From the cell containing the given text, extract its center point as [X, Y] coordinate. 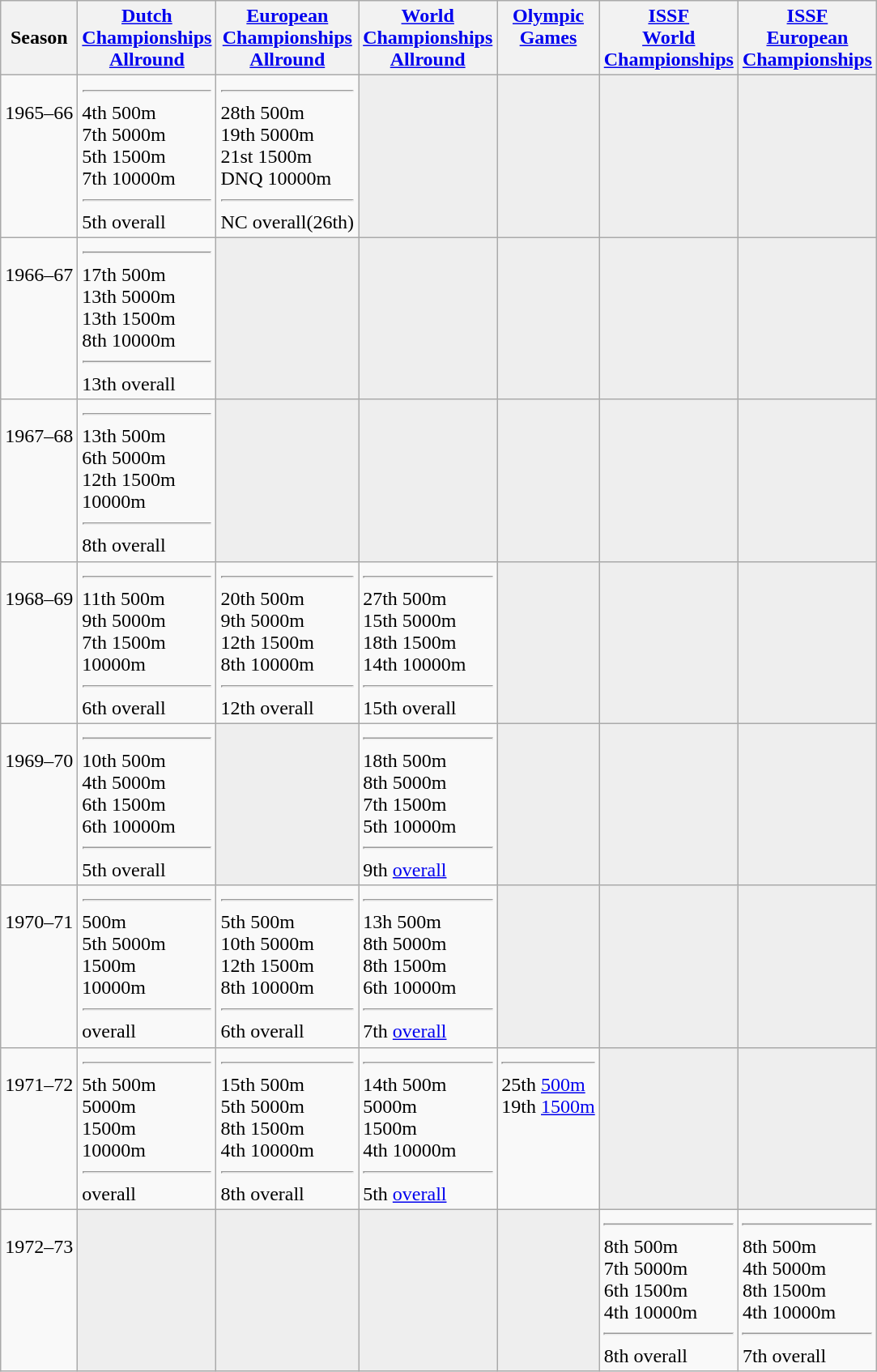
Dutch Championships Allround [147, 38]
1966–67 [39, 318]
10th 500m 4th 5000m 6th 1500m 6th 10000m 5th overall [147, 804]
500m 5th 5000m 1500m 10000m overall [147, 966]
14th 500m 5000m 1500m 4th 10000m 5th overall [428, 1128]
1972–73 [39, 1290]
1968–69 [39, 642]
5th 500m 5000m 1500m 10000m overall [147, 1128]
8th 500m 4th 5000m 8th 1500m 4th 10000m 7th overall [807, 1290]
20th 500m 9th 5000m 12th 1500m 8th 10000m 12th overall [287, 642]
1965–66 [39, 156]
27th 500m 15th 5000m 18th 1500m 14th 10000m 15th overall [428, 642]
1969–70 [39, 804]
8th 500m 7th 5000m 6th 1500m 4th 10000m 8th overall [669, 1290]
11th 500m 9th 5000m 7th 1500m 10000m 6th overall [147, 642]
28th 500m 19th 5000m 21st 1500m DNQ 10000m NC overall(26th) [287, 156]
1971–72 [39, 1128]
4th 500m 7th 5000m 5th 1500m 7th 10000m 5th overall [147, 156]
1970–71 [39, 966]
5th 500m 10th 5000m 12th 1500m 8th 10000m 6th overall [287, 966]
1967–68 [39, 480]
Season [39, 38]
15th 500m 5th 5000m 8th 1500m 4th 10000m 8th overall [287, 1128]
ISSF European Championships [807, 38]
18th 500m 8th 5000m 7th 1500m 5th 10000m 9th overall [428, 804]
ISSF World Championships [669, 38]
European Championships Allround [287, 38]
17th 500m 13th 5000m 13th 1500m 8th 10000m 13th overall [147, 318]
13h 500m 8th 5000m 8th 1500m 6th 10000m 7th overall [428, 966]
Olympic Games [548, 38]
World Championships Allround [428, 38]
13th 500m 6th 5000m 12th 1500m 10000m 8th overall [147, 480]
25th 500m 19th 1500m [548, 1128]
